Determine the (x, y) coordinate at the center of the cell enclosing the given text.  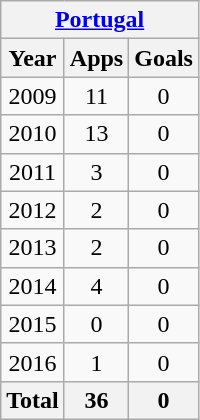
Total (33, 400)
2014 (33, 286)
2010 (33, 134)
Year (33, 58)
4 (96, 286)
2009 (33, 96)
2013 (33, 248)
Apps (96, 58)
3 (96, 172)
11 (96, 96)
36 (96, 400)
1 (96, 362)
Portugal (100, 20)
2015 (33, 324)
13 (96, 134)
2012 (33, 210)
2016 (33, 362)
Goals (164, 58)
2011 (33, 172)
